Determine the [X, Y] coordinate at the center of the cell enclosing the given text.  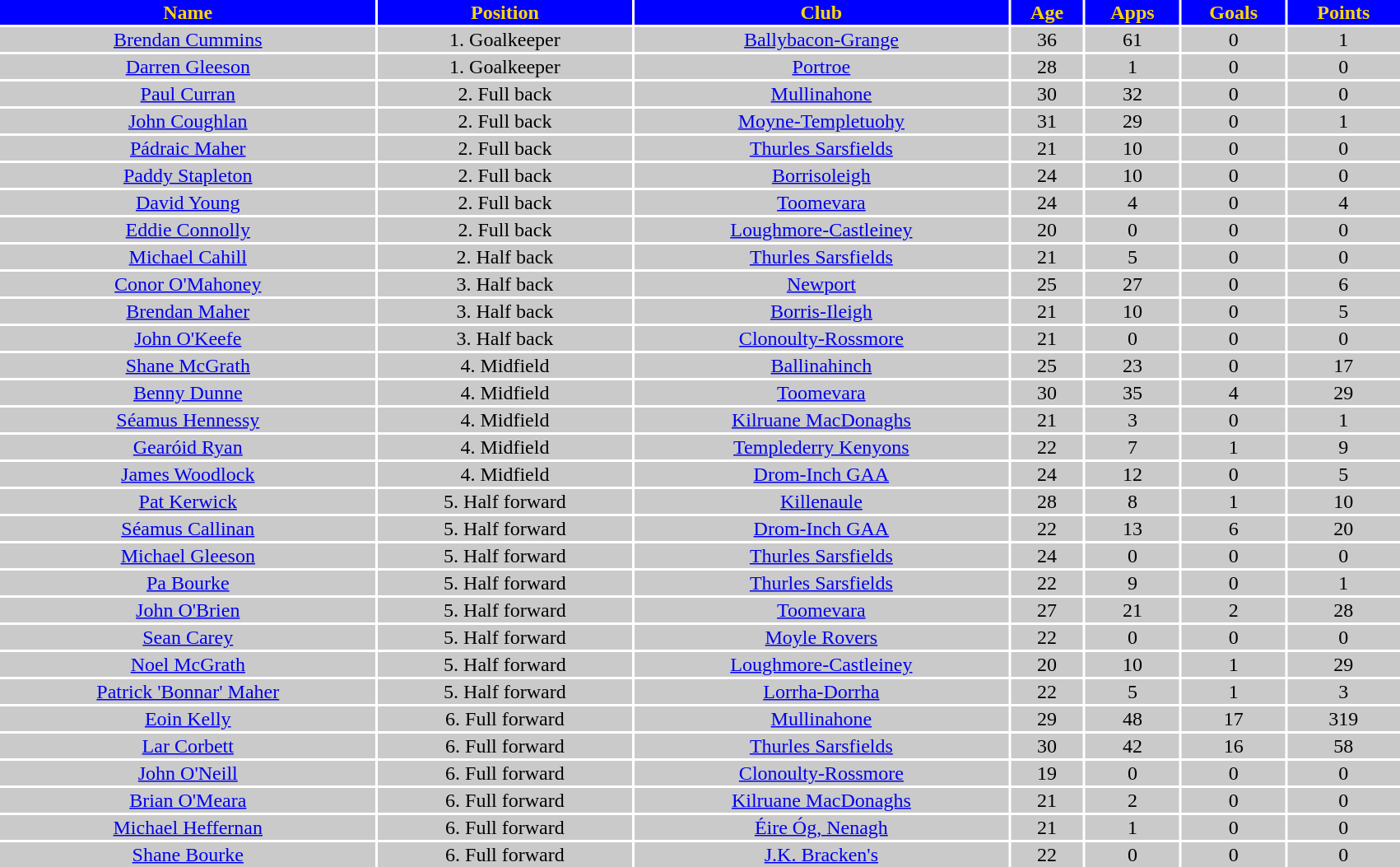
Séamus Hennessy [188, 420]
Brian O'Meara [188, 800]
Club [821, 12]
Moyle Rovers [821, 637]
61 [1133, 40]
Points [1343, 12]
Lar Corbett [188, 746]
32 [1133, 94]
2. Half back [505, 257]
Ballybacon-Grange [821, 40]
Noel McGrath [188, 664]
13 [1133, 529]
Newport [821, 284]
Brendan Maher [188, 311]
Killenaule [821, 501]
Pádraic Maher [188, 148]
48 [1133, 719]
31 [1047, 121]
319 [1343, 719]
Goals [1233, 12]
John O'Keefe [188, 338]
Séamus Callinan [188, 529]
8 [1133, 501]
Sean Carey [188, 637]
Age [1047, 12]
Benny Dunne [188, 393]
42 [1133, 746]
Gearóid Ryan [188, 447]
Paddy Stapleton [188, 175]
Eddie Connolly [188, 230]
Moyne-Templetuohy [821, 121]
36 [1047, 40]
John O'Neill [188, 773]
Darren Gleeson [188, 67]
Michael Gleeson [188, 556]
Borrisoleigh [821, 175]
58 [1343, 746]
Borris-Ileigh [821, 311]
Position [505, 12]
Paul Curran [188, 94]
Ballinahinch [821, 366]
John O'Brien [188, 610]
Éire Óg, Nenagh [821, 827]
Michael Cahill [188, 257]
Name [188, 12]
Shane Bourke [188, 855]
23 [1133, 366]
Michael Heffernan [188, 827]
Pat Kerwick [188, 501]
J.K. Bracken's [821, 855]
35 [1133, 393]
Brendan Cummins [188, 40]
Templederry Kenyons [821, 447]
16 [1233, 746]
Lorrha-Dorrha [821, 692]
12 [1133, 474]
Portroe [821, 67]
David Young [188, 203]
James Woodlock [188, 474]
Patrick 'Bonnar' Maher [188, 692]
John Coughlan [188, 121]
Eoin Kelly [188, 719]
Pa Bourke [188, 583]
Apps [1133, 12]
Shane McGrath [188, 366]
Conor O'Mahoney [188, 284]
7 [1133, 447]
19 [1047, 773]
